From the cell containing the given text, extract its center point as [x, y] coordinate. 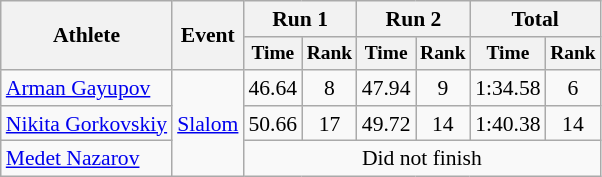
Arman Gayupov [86, 88]
1:40.38 [508, 124]
Slalom [208, 124]
Run 1 [300, 19]
Run 2 [414, 19]
Medet Nazarov [86, 159]
17 [330, 124]
Event [208, 36]
49.72 [386, 124]
9 [444, 88]
Total [535, 19]
8 [330, 88]
Nikita Gorkovskiy [86, 124]
46.64 [272, 88]
50.66 [272, 124]
6 [574, 88]
1:34.58 [508, 88]
47.94 [386, 88]
Did not finish [422, 159]
Athlete [86, 36]
